Output the (X, Y) coordinate of the center of the cell containing the given text.  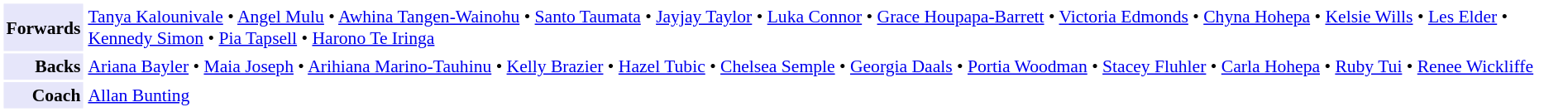
Allan Bunting (825, 95)
Backs (43, 66)
Coach (43, 95)
Forwards (43, 27)
